Return (x, y) of the center of cell containing provided text 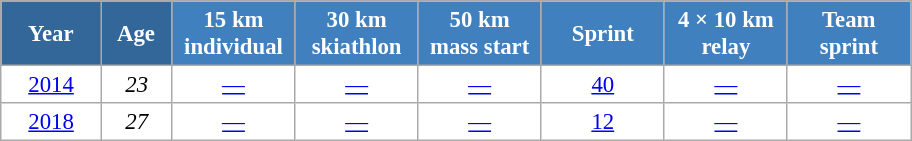
4 × 10 km relay (726, 34)
40 (602, 85)
27 (136, 122)
12 (602, 122)
23 (136, 85)
Team sprint (848, 34)
Sprint (602, 34)
Year (52, 34)
15 km individual (234, 34)
2014 (52, 85)
30 km skiathlon (356, 34)
50 km mass start (480, 34)
2018 (52, 122)
Age (136, 34)
